Capture the cell that displays the provided text and extract its [X, Y] central coordinate. 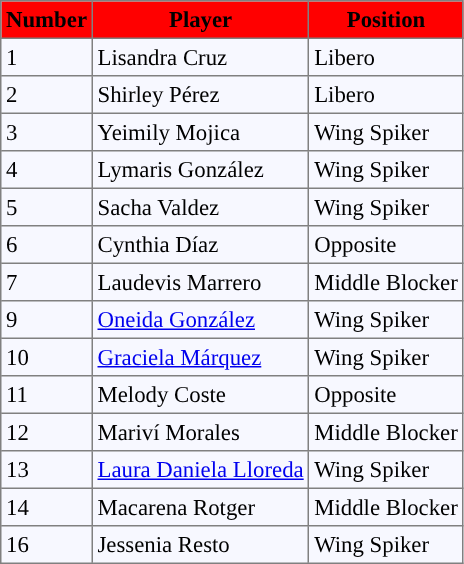
Position [386, 20]
Lisandra Cruz [200, 57]
12 [47, 432]
Laudevis Marrero [200, 282]
Shirley Pérez [200, 95]
4 [47, 170]
7 [47, 282]
9 [47, 320]
Jessenia Resto [200, 545]
14 [47, 507]
Number [47, 20]
Lymaris González [200, 170]
Melody Coste [200, 395]
Player [200, 20]
11 [47, 395]
Yeimily Mojica [200, 132]
16 [47, 545]
Oneida González [200, 320]
10 [47, 357]
Mariví Morales [200, 432]
2 [47, 95]
Laura Daniela Lloreda [200, 470]
1 [47, 57]
5 [47, 207]
Cynthia Díaz [200, 245]
6 [47, 245]
13 [47, 470]
Sacha Valdez [200, 207]
Graciela Márquez [200, 357]
Macarena Rotger [200, 507]
3 [47, 132]
